From the cell containing the given text, extract its center point as (X, Y) coordinate. 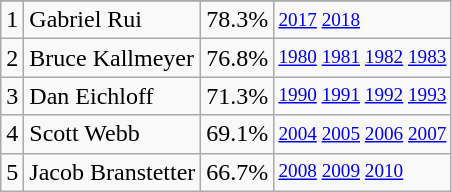
2 (12, 58)
Jacob Branstetter (112, 172)
Gabriel Rui (112, 20)
2017 2018 (362, 20)
4 (12, 134)
Dan Eichloff (112, 96)
1 (12, 20)
5 (12, 172)
1980 1981 1982 1983 (362, 58)
2008 2009 2010 (362, 172)
3 (12, 96)
2004 2005 2006 2007 (362, 134)
66.7% (238, 172)
Bruce Kallmeyer (112, 58)
78.3% (238, 20)
1990 1991 1992 1993 (362, 96)
69.1% (238, 134)
71.3% (238, 96)
76.8% (238, 58)
Scott Webb (112, 134)
